Identify which cell holds the provided text, then report its (X, Y) central coordinate. 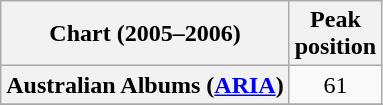
Australian Albums (ARIA) (145, 85)
Chart (2005–2006) (145, 34)
61 (335, 85)
Peakposition (335, 34)
